For the text-containing cell, return its midpoint in (X, Y) coordinate format. 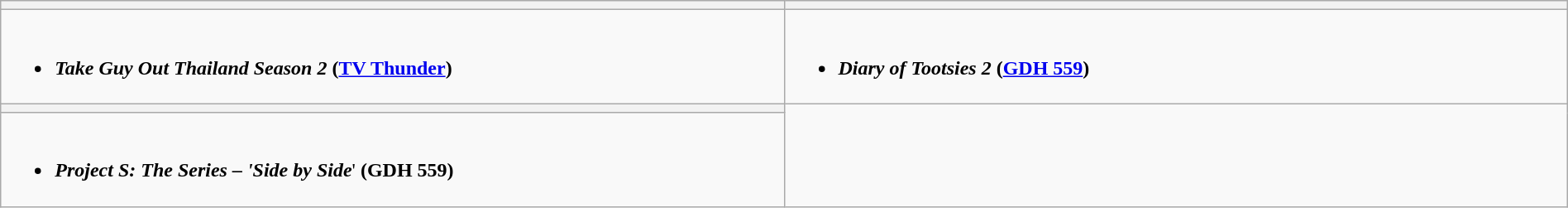
Project S: The Series – 'Side by Side' (GDH 559) (392, 159)
Diary of Tootsies 2 (GDH 559) (1176, 56)
Take Guy Out Thailand Season 2 (TV Thunder) (392, 56)
